Locate the cell with the specified text and output its (x, y) center coordinate. 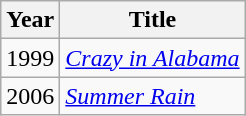
2006 (30, 96)
Crazy in Alabama (152, 58)
1999 (30, 58)
Title (152, 20)
Year (30, 20)
Summer Rain (152, 96)
